From the cell containing the given text, extract its center point as (X, Y) coordinate. 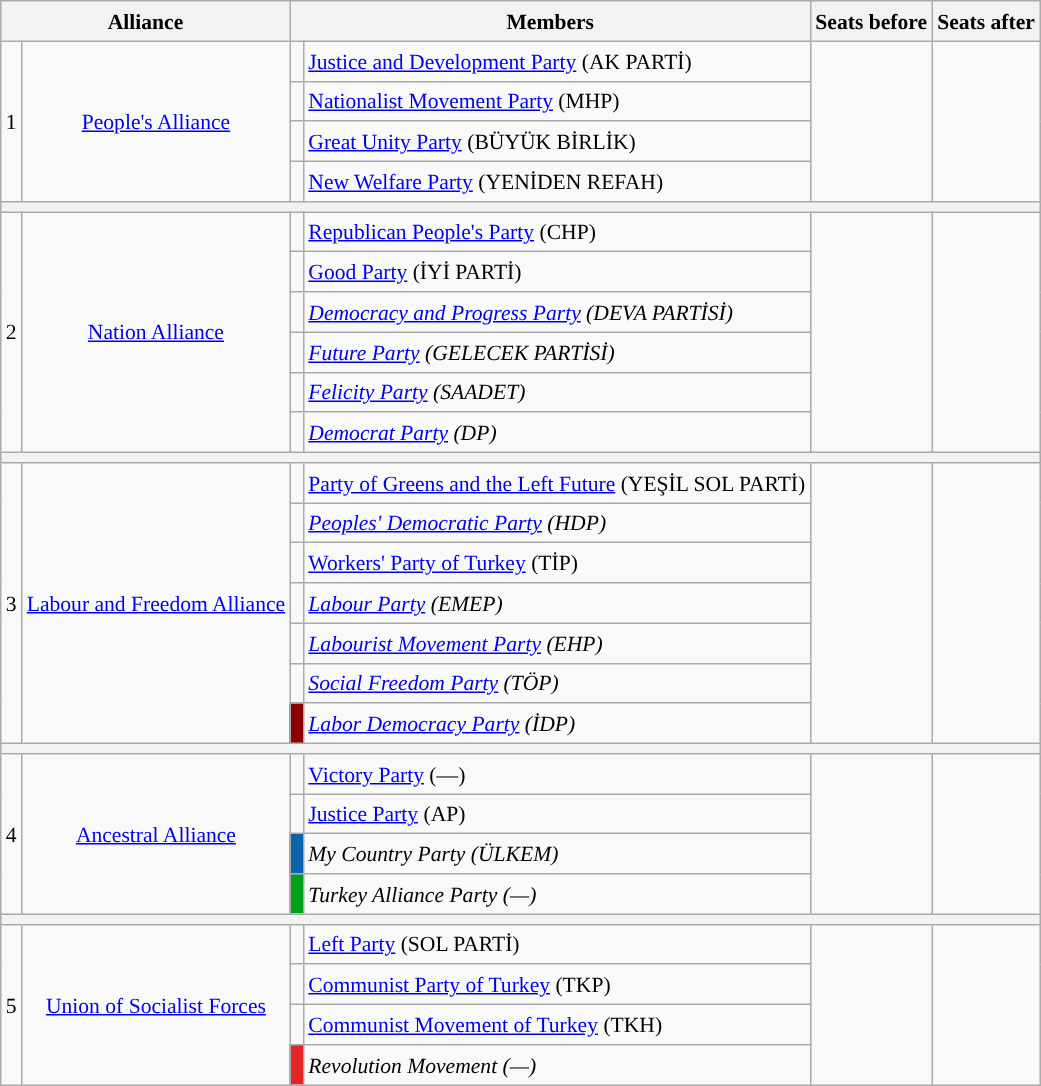
3 (12, 604)
Communist Movement of Turkey (TKH) (556, 1025)
Nationalist Movement Party (MHP) (556, 101)
Nation Alliance (156, 332)
Labourist Movement Party (EHP) (556, 643)
Labor Democracy Party (İDP) (556, 724)
Great Unity Party (BÜYÜK BİRLİK) (556, 142)
Members (550, 21)
Seats before (871, 21)
Alliance (146, 21)
2 (12, 332)
Communist Party of Turkey (TKP) (556, 985)
Left Party (SOL PARTİ) (556, 944)
Ancestral Alliance (156, 834)
Revolution Movement (—) (556, 1065)
Future Party (GELECEK PARTİSİ) (556, 352)
Democrat Party (DP) (556, 433)
Party of Greens and the Left Future (YEŞİL SOL PARTİ) (556, 483)
Victory Party (—) (556, 774)
Good Party (İYİ PARTİ) (556, 272)
4 (12, 834)
Seats after (986, 21)
Peoples' Democratic Party (HDP) (556, 523)
Union of Socialist Forces (156, 1004)
1 (12, 121)
Republican People's Party (CHP) (556, 232)
People's Alliance (156, 121)
New Welfare Party (YENİDEN REFAH) (556, 182)
Felicity Party (SAADET) (556, 392)
Justice and Development Party (AK PARTİ) (556, 61)
Turkey Alliance Party (—) (556, 894)
Labour and Freedom Alliance (156, 604)
Workers' Party of Turkey (TİP) (556, 563)
Democracy and Progress Party (DEVA PARTİSİ) (556, 312)
5 (12, 1004)
Labour Party (EMEP) (556, 603)
Justice Party (AP) (556, 814)
My Country Party (ÜLKEM) (556, 854)
Social Freedom Party (TÖP) (556, 683)
